Return the [X, Y] coordinate for the center point of the cell that contains the specified text.  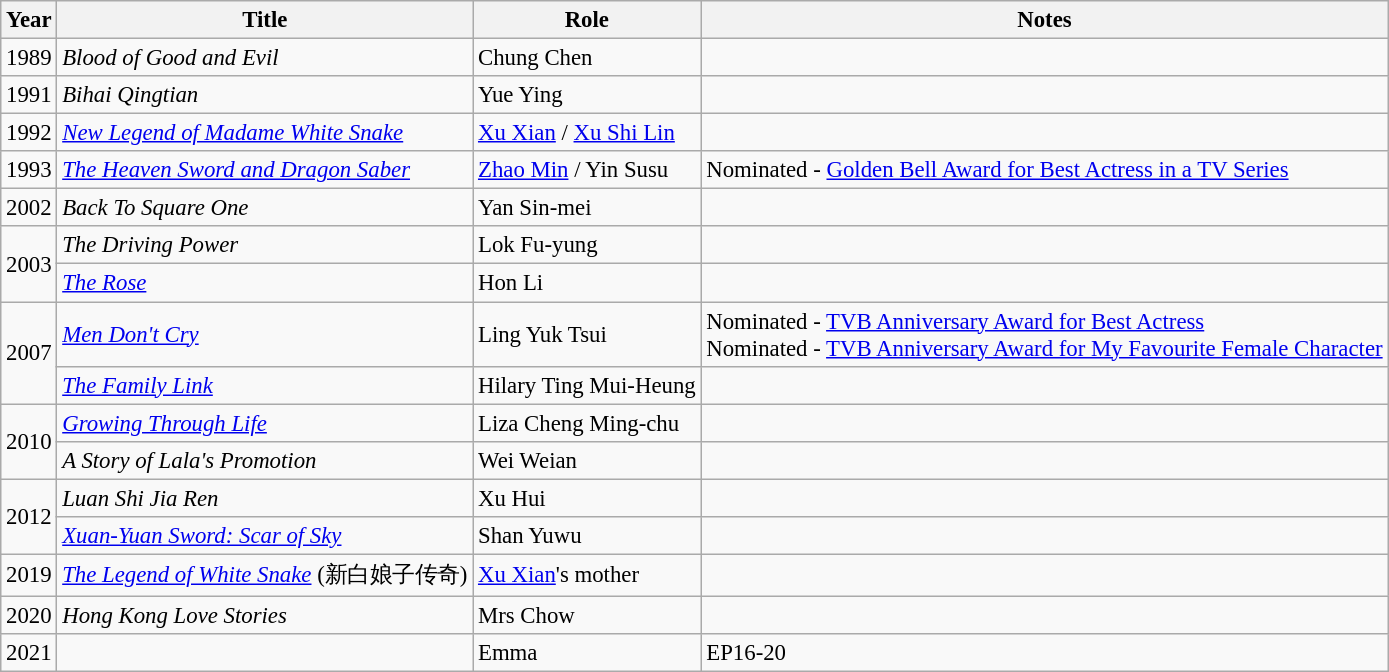
Role [587, 20]
A Story of Lala's Promotion [265, 460]
Hon Li [587, 283]
The Family Link [265, 385]
Xu Xian / Xu Shi Lin [587, 133]
Xu Xian's mother [587, 575]
2019 [29, 575]
Blood of Good and Evil [265, 58]
Shan Yuwu [587, 536]
Nominated - TVB Anniversary Award for Best ActressNominated - TVB Anniversary Award for My Favourite Female Character [1044, 334]
Liza Cheng Ming-chu [587, 423]
Mrs Chow [587, 615]
Xuan-Yuan Sword: Scar of Sky [265, 536]
Hong Kong Love Stories [265, 615]
Xu Hui [587, 498]
Back To Square One [265, 208]
New Legend of Madame White Snake [265, 133]
Notes [1044, 20]
The Legend of White Snake (新白娘子传奇) [265, 575]
2020 [29, 615]
1993 [29, 170]
Men Don't Cry [265, 334]
The Heaven Sword and Dragon Saber [265, 170]
Zhao Min / Yin Susu [587, 170]
2010 [29, 442]
The Rose [265, 283]
Title [265, 20]
Nominated - Golden Bell Award for Best Actress in a TV Series [1044, 170]
1991 [29, 95]
2003 [29, 264]
2012 [29, 516]
Emma [587, 653]
Yue Ying [587, 95]
1992 [29, 133]
Lok Fu-yung [587, 245]
Ling Yuk Tsui [587, 334]
Luan Shi Jia Ren [265, 498]
Hilary Ting Mui-Heung [587, 385]
Yan Sin-mei [587, 208]
2007 [29, 353]
Chung Chen [587, 58]
1989 [29, 58]
Wei Weian [587, 460]
Growing Through Life [265, 423]
2002 [29, 208]
The Driving Power [265, 245]
EP16-20 [1044, 653]
Bihai Qingtian [265, 95]
2021 [29, 653]
Year [29, 20]
